Output the [x, y] coordinate of the center of the cell containing the given text.  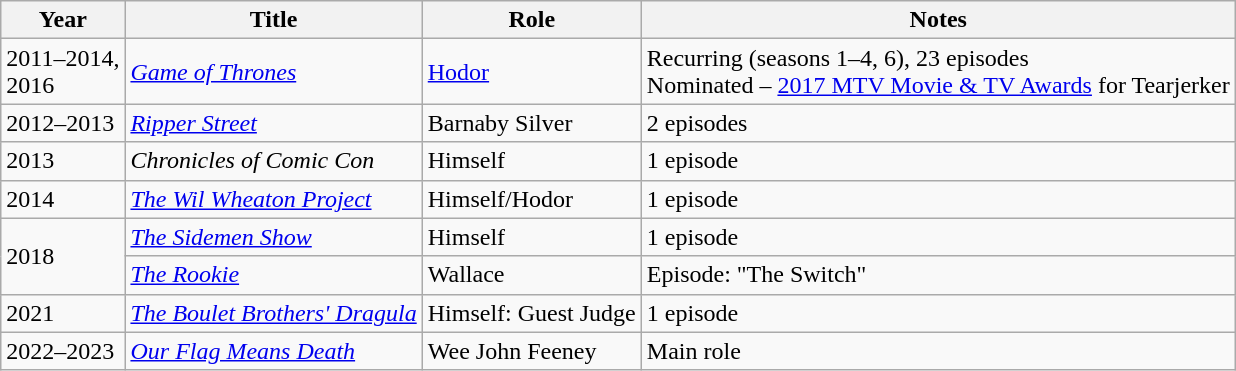
Our Flag Means Death [274, 351]
Barnaby Silver [532, 123]
Himself: Guest Judge [532, 313]
2018 [63, 256]
2021 [63, 313]
Year [63, 20]
Title [274, 20]
Himself/Hodor [532, 199]
2013 [63, 161]
2011–2014,2016 [63, 72]
Role [532, 20]
Hodor [532, 72]
The Wil Wheaton Project [274, 199]
Main role [938, 351]
2022–2023 [63, 351]
2012–2013 [63, 123]
Notes [938, 20]
The Sidemen Show [274, 237]
2 episodes [938, 123]
2014 [63, 199]
The Boulet Brothers' Dragula [274, 313]
Wee John Feeney [532, 351]
Chronicles of Comic Con [274, 161]
Wallace [532, 275]
Episode: "The Switch" [938, 275]
Recurring (seasons 1–4, 6), 23 episodesNominated – 2017 MTV Movie & TV Awards for Tearjerker [938, 72]
Ripper Street [274, 123]
The Rookie [274, 275]
Game of Thrones [274, 72]
